Provide the [x, y] coordinate of the cell's center where the given text is located.  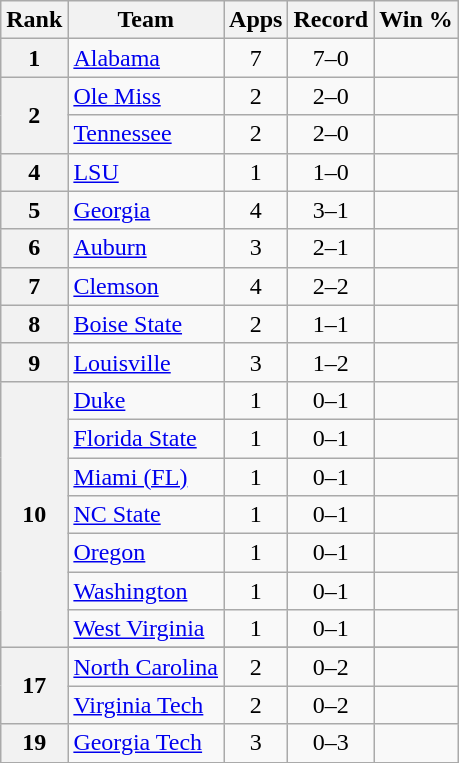
5 [34, 210]
Auburn [146, 248]
1–1 [331, 324]
Win % [416, 20]
Georgia Tech [146, 743]
Ole Miss [146, 96]
6 [34, 248]
7–0 [331, 58]
Clemson [146, 286]
8 [34, 324]
Rank [34, 20]
Miami (FL) [146, 477]
Duke [146, 400]
NC State [146, 515]
1–2 [331, 362]
West Virginia [146, 629]
17 [34, 686]
LSU [146, 172]
Boise State [146, 324]
3–1 [331, 210]
1–0 [331, 172]
Florida State [146, 438]
2–2 [331, 286]
9 [34, 362]
19 [34, 743]
10 [34, 514]
2–1 [331, 248]
Washington [146, 591]
Alabama [146, 58]
Tennessee [146, 134]
Apps [256, 20]
Oregon [146, 553]
Team [146, 20]
Louisville [146, 362]
North Carolina [146, 667]
0–3 [331, 743]
Record [331, 20]
Virginia Tech [146, 705]
Georgia [146, 210]
